Find where the given text appears and provide that cell's center as (x, y) coordinate. 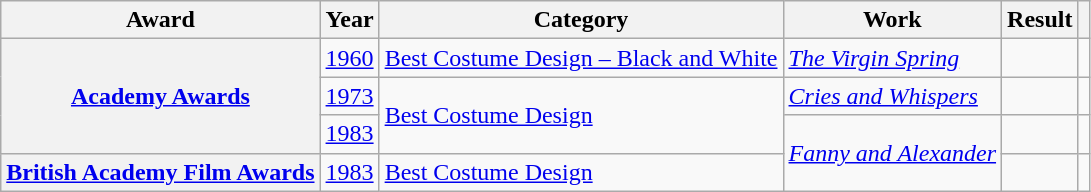
Award (160, 20)
Fanny and Alexander (892, 153)
Category (581, 20)
Work (892, 20)
The Virgin Spring (892, 58)
Result (1040, 20)
Academy Awards (160, 96)
Cries and Whispers (892, 96)
Year (350, 20)
Best Costume Design – Black and White (581, 58)
1973 (350, 96)
British Academy Film Awards (160, 172)
1960 (350, 58)
